Find where the given text appears and provide that cell's center as [X, Y] coordinate. 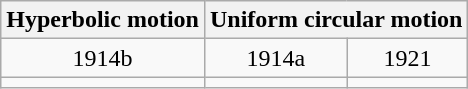
Hyperbolic motion [103, 20]
Uniform circular motion [336, 20]
1914b [103, 58]
1914a [276, 58]
1921 [408, 58]
